For the text-containing cell, return its midpoint in (x, y) coordinate format. 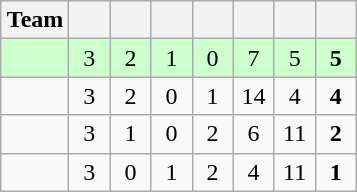
Team (35, 20)
6 (254, 134)
7 (254, 58)
14 (254, 96)
